Return the [x, y] coordinate for the center point of the cell that contains the specified text.  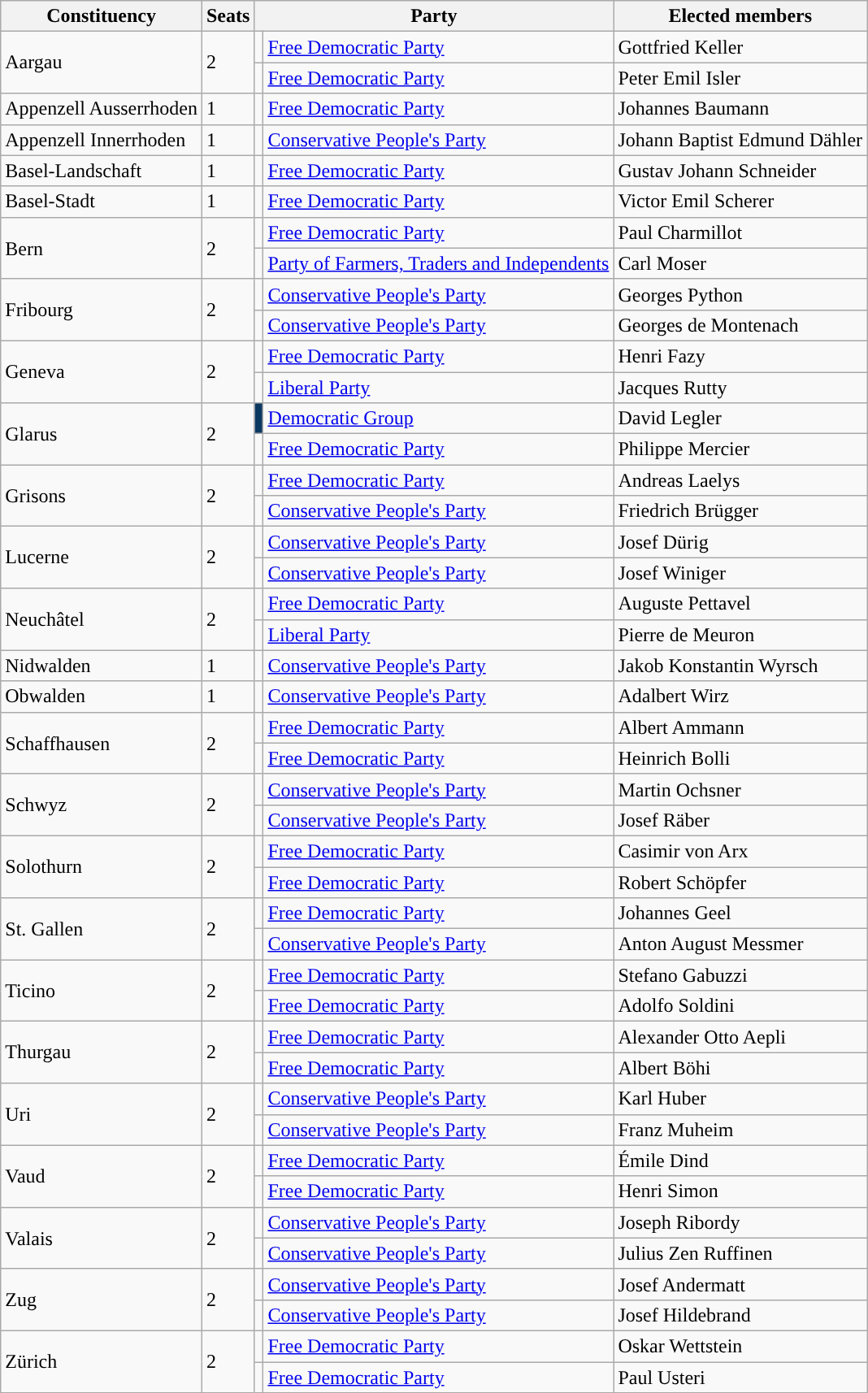
Casimir von Arx [740, 851]
Joseph Ribordy [740, 1222]
Fribourg [102, 310]
Seats [228, 16]
Robert Schöpfer [740, 882]
Stefano Gabuzzi [740, 975]
Party of Farmers, Traders and Independents [439, 263]
Nidwalden [102, 666]
Georges Python [740, 294]
Anton August Messmer [740, 944]
Geneva [102, 371]
Grisons [102, 496]
Karl Huber [740, 1099]
Johannes Baumann [740, 109]
Gustav Johann Schneider [740, 171]
Jacques Rutty [740, 388]
Lucerne [102, 558]
Auguste Pettavel [740, 604]
Philippe Mercier [740, 449]
Martin Ochsner [740, 789]
Oskar Wettstein [740, 1346]
Aargau [102, 63]
Bern [102, 248]
Ticino [102, 991]
Party [434, 16]
Paul Usteri [740, 1378]
Carl Moser [740, 263]
Andreas Laelys [740, 480]
Democratic Group [439, 419]
Josef Winiger [740, 573]
Johannes Geel [740, 913]
Josef Andermatt [740, 1284]
Appenzell Ausserrhoden [102, 109]
Alexander Otto Aepli [740, 1037]
Josef Dürig [740, 542]
Valais [102, 1238]
Victor Emil Scherer [740, 202]
Johann Baptist Edmund Dähler [740, 140]
Josef Räber [740, 820]
Peter Emil Isler [740, 78]
Franz Muheim [740, 1130]
Zug [102, 1300]
Zürich [102, 1361]
Vaud [102, 1176]
Albert Böhi [740, 1068]
Constituency [102, 16]
Heinrich Bolli [740, 758]
Henri Fazy [740, 356]
Basel-Stadt [102, 202]
St. Gallen [102, 929]
Émile Dind [740, 1161]
Friedrich Brügger [740, 511]
Obwalden [102, 696]
Glarus [102, 434]
Neuchâtel [102, 619]
Thurgau [102, 1052]
Gottfried Keller [740, 47]
Solothurn [102, 866]
Appenzell Innerrhoden [102, 140]
Josef Hildebrand [740, 1315]
Georges de Montenach [740, 325]
Pierre de Meuron [740, 635]
Adalbert Wirz [740, 696]
Schaffhausen [102, 743]
Basel-Landschaft [102, 171]
Adolfo Soldini [740, 1006]
David Legler [740, 419]
Elected members [740, 16]
Albert Ammann [740, 727]
Julius Zen Ruffinen [740, 1253]
Uri [102, 1114]
Schwyz [102, 805]
Paul Charmillot [740, 232]
Jakob Konstantin Wyrsch [740, 666]
Henri Simon [740, 1191]
